Return the (X, Y) coordinate for the center point of the cell that contains the specified text.  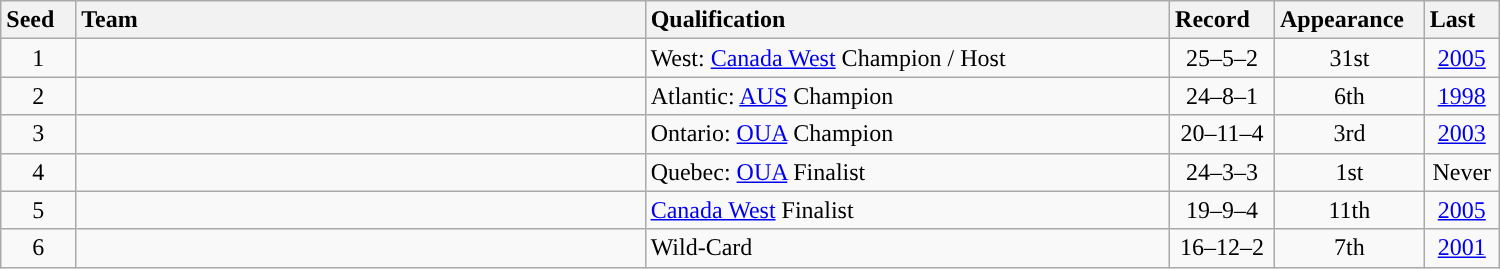
1st (1349, 172)
Ontario: OUA Champion (907, 134)
Wild-Card (907, 248)
Qualification (907, 20)
31st (1349, 58)
West: Canada West Champion / Host (907, 58)
5 (38, 210)
3 (38, 134)
19–9–4 (1222, 210)
3rd (1349, 134)
Record (1222, 20)
7th (1349, 248)
Quebec: OUA Finalist (907, 172)
2 (38, 96)
1 (38, 58)
Appearance (1349, 20)
24–8–1 (1222, 96)
2001 (1462, 248)
20–11–4 (1222, 134)
Canada West Finalist (907, 210)
Atlantic: AUS Champion (907, 96)
24–3–3 (1222, 172)
25–5–2 (1222, 58)
16–12–2 (1222, 248)
Last (1462, 20)
4 (38, 172)
1998 (1462, 96)
11th (1349, 210)
6 (38, 248)
Team (360, 20)
Seed (38, 20)
6th (1349, 96)
2003 (1462, 134)
Never (1462, 172)
